Identify which cell holds the provided text, then report its [X, Y] central coordinate. 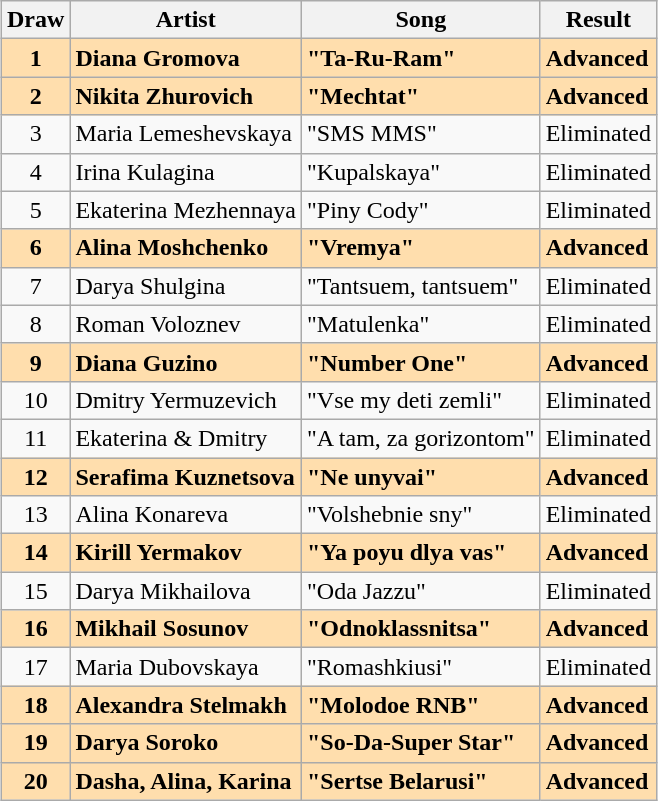
16 [36, 629]
Maria Dubovskaya [186, 667]
17 [36, 667]
Maria Lemeshevskaya [186, 134]
7 [36, 286]
3 [36, 134]
Diana Gromova [186, 58]
"SMS MMS" [422, 134]
Song [422, 20]
Ekaterina Mezhennaya [186, 210]
"Piny Cody" [422, 210]
Result [598, 20]
15 [36, 591]
"Vse my deti zemli" [422, 400]
"Odnoklassnitsa" [422, 629]
"Romashkiusi" [422, 667]
"Matulenka" [422, 324]
9 [36, 362]
Dmitry Yermuzevich [186, 400]
14 [36, 553]
Ekaterina & Dmitry [186, 438]
"A tam, za gorizontom" [422, 438]
Darya Mikhailova [186, 591]
"Ta-Ru-Ram" [422, 58]
Serafima Kuznetsova [186, 477]
Nikita Zhurovich [186, 96]
"Ne unyvai" [422, 477]
13 [36, 515]
"Vremya" [422, 248]
"So-Da-Super Star" [422, 743]
"Mechtat" [422, 96]
Diana Guzino [186, 362]
"Number One" [422, 362]
8 [36, 324]
20 [36, 781]
Alexandra Stelmakh [186, 705]
19 [36, 743]
"Ya poyu dlya vas" [422, 553]
5 [36, 210]
Draw [36, 20]
6 [36, 248]
12 [36, 477]
"Volshebnie sny" [422, 515]
Dasha, Alina, Karina [186, 781]
2 [36, 96]
4 [36, 172]
"Oda Jazzu" [422, 591]
Alina Moshchenko [186, 248]
Darya Shulgina [186, 286]
Alina Konareva [186, 515]
11 [36, 438]
Roman Voloznev [186, 324]
"Sertse Belarusi" [422, 781]
Kirill Yermakov [186, 553]
1 [36, 58]
"Tantsuem, tantsuem" [422, 286]
Darya Soroko [186, 743]
Artist [186, 20]
10 [36, 400]
"Kupalskaya" [422, 172]
"Molodoe RNB" [422, 705]
Mikhail Sosunov [186, 629]
18 [36, 705]
Irina Kulagina [186, 172]
